Determine the [x, y] coordinate at the center of the cell enclosing the given text.  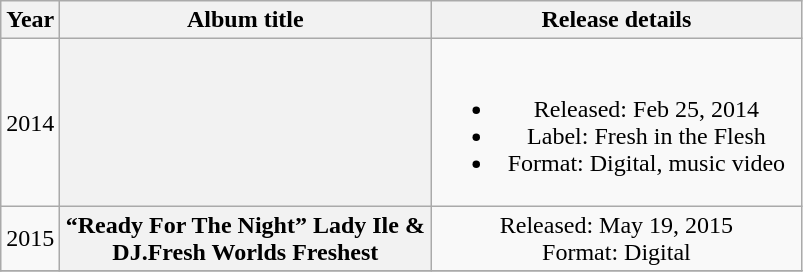
Released: May 19, 2015Format: Digital [616, 238]
Released: Feb 25, 2014Label: Fresh in the FleshFormat: Digital, music video [616, 122]
Release details [616, 20]
Album title [246, 20]
Year [30, 20]
2015 [30, 238]
2014 [30, 122]
“Ready For The Night” Lady Ile & DJ.Fresh Worlds Freshest [246, 238]
